Locate the cell with the specified text and output its (x, y) center coordinate. 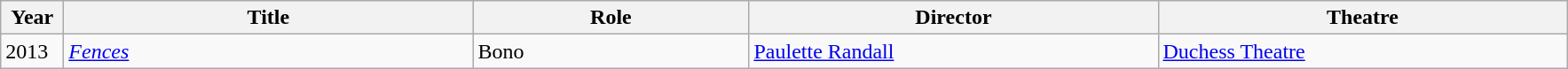
Title (268, 18)
Theatre (1363, 18)
Bono (611, 51)
Fences (268, 51)
Year (32, 18)
Director (953, 18)
Role (611, 18)
Duchess Theatre (1363, 51)
2013 (32, 51)
Paulette Randall (953, 51)
